For the text-containing cell, return its midpoint in [x, y] coordinate format. 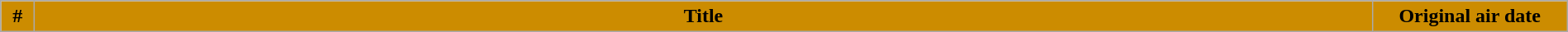
Title [703, 16]
Original air date [1470, 16]
# [18, 16]
